Determine the (x, y) coordinate at the center of the cell enclosing the given text.  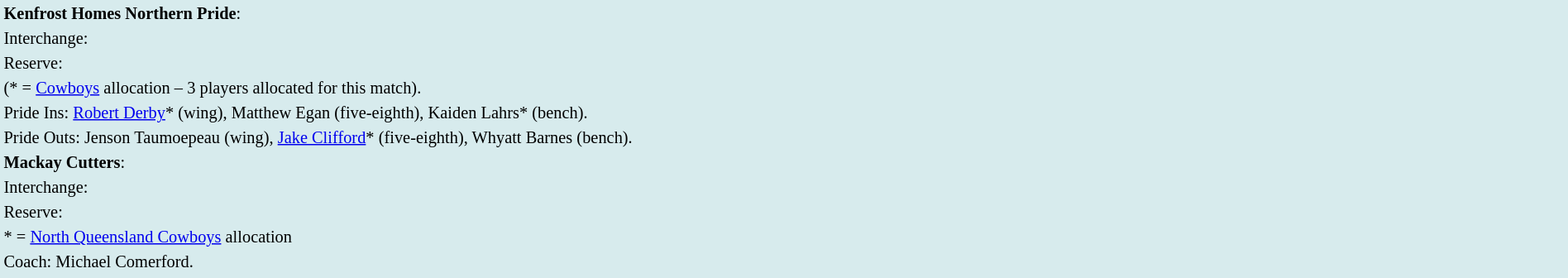
Pride Outs: Jenson Taumoepeau (wing), Jake Clifford* (five-eighth), Whyatt Barnes (bench). (784, 137)
Coach: Michael Comerford. (784, 261)
Mackay Cutters: (784, 162)
Kenfrost Homes Northern Pride: (784, 13)
Pride Ins: Robert Derby* (wing), Matthew Egan (five-eighth), Kaiden Lahrs* (bench). (784, 113)
(* = Cowboys allocation – 3 players allocated for this match). (784, 88)
* = North Queensland Cowboys allocation (784, 237)
